Provide the (X, Y) coordinate of the cell's center where the given text is located.  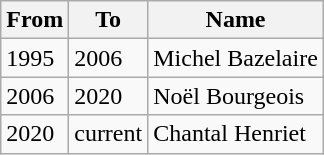
1995 (35, 58)
Name (236, 20)
To (108, 20)
Chantal Henriet (236, 134)
Noël Bourgeois (236, 96)
current (108, 134)
Michel Bazelaire (236, 58)
From (35, 20)
